Output the (x, y) coordinate of the center of the cell containing the given text.  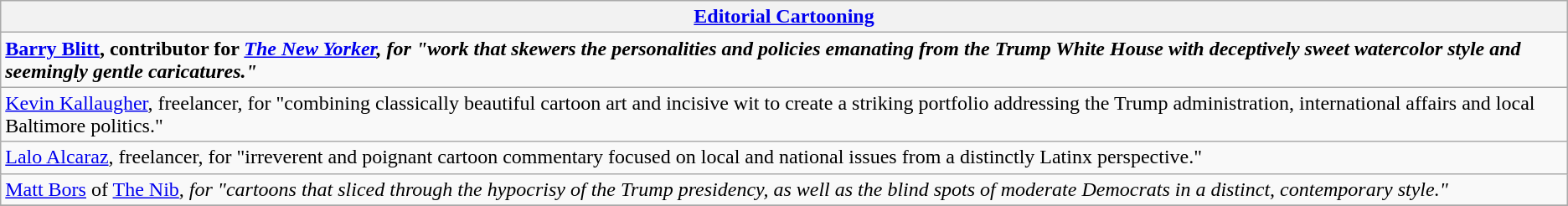
Editorial Cartooning (784, 17)
Lalo Alcaraz, freelancer, for "irreverent and poignant cartoon commentary focused on local and national issues from a distinctly Latinx perspective." (784, 157)
